Extract the [X, Y] coordinate from the center of the cell holding the provided text.  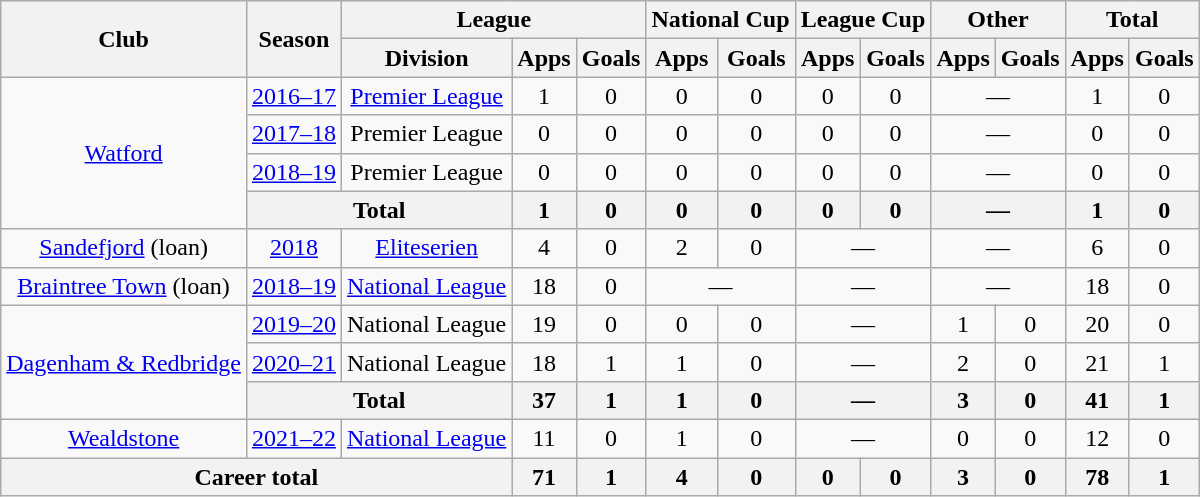
71 [544, 477]
Other [998, 20]
37 [544, 400]
2016–17 [294, 96]
Sandefjord (loan) [124, 248]
Eliteserien [426, 248]
2020–21 [294, 362]
Club [124, 39]
19 [544, 324]
41 [1097, 400]
National Cup [720, 20]
11 [544, 438]
20 [1097, 324]
League Cup [863, 20]
2018 [294, 248]
6 [1097, 248]
21 [1097, 362]
League [493, 20]
2019–20 [294, 324]
Career total [256, 477]
Watford [124, 153]
Dagenham & Redbridge [124, 362]
Wealdstone [124, 438]
78 [1097, 477]
Division [426, 58]
Season [294, 39]
Braintree Town (loan) [124, 286]
2017–18 [294, 134]
12 [1097, 438]
2021–22 [294, 438]
